Output the (X, Y) coordinate of the center of the cell containing the given text.  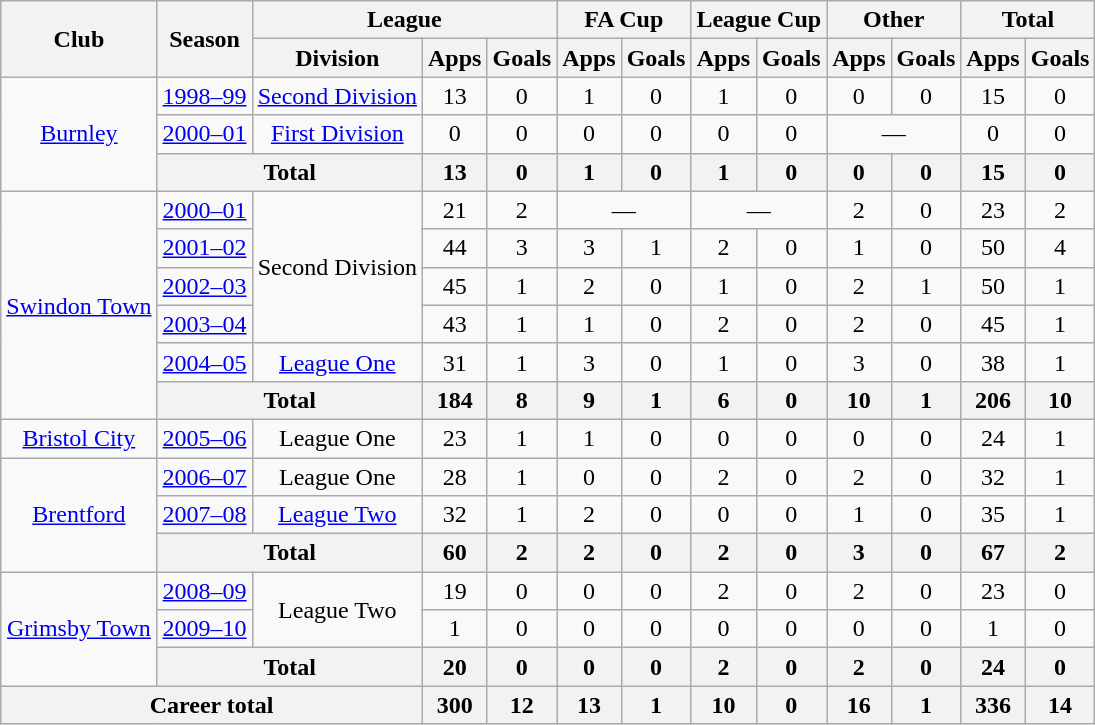
206 (993, 400)
Club (79, 39)
14 (1060, 705)
League (404, 20)
43 (455, 324)
2001–02 (204, 248)
9 (589, 400)
2008–09 (204, 591)
Grimsby Town (79, 629)
First Division (337, 134)
2006–07 (204, 477)
16 (859, 705)
Brentford (79, 515)
2002–03 (204, 286)
1998–99 (204, 96)
Career total (212, 705)
2009–10 (204, 629)
35 (993, 515)
300 (455, 705)
FA Cup (624, 20)
Other (894, 20)
Division (337, 58)
League Cup (759, 20)
20 (455, 667)
6 (724, 400)
8 (522, 400)
31 (455, 362)
44 (455, 248)
184 (455, 400)
2003–04 (204, 324)
2004–05 (204, 362)
336 (993, 705)
21 (455, 210)
Bristol City (79, 438)
28 (455, 477)
60 (455, 553)
Swindon Town (79, 305)
2007–08 (204, 515)
4 (1060, 248)
Season (204, 39)
12 (522, 705)
2005–06 (204, 438)
Burnley (79, 134)
67 (993, 553)
38 (993, 362)
19 (455, 591)
